Scan for the cell matching the given text and deliver its [X, Y] coordinate at center. 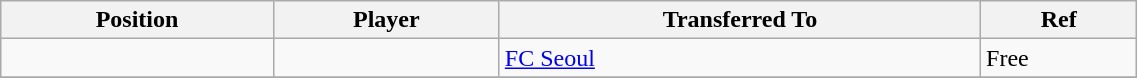
Player [386, 20]
FC Seoul [740, 58]
Ref [1059, 20]
Free [1059, 58]
Position [138, 20]
Transferred To [740, 20]
